Capture the cell that displays the provided text and extract its [x, y] central coordinate. 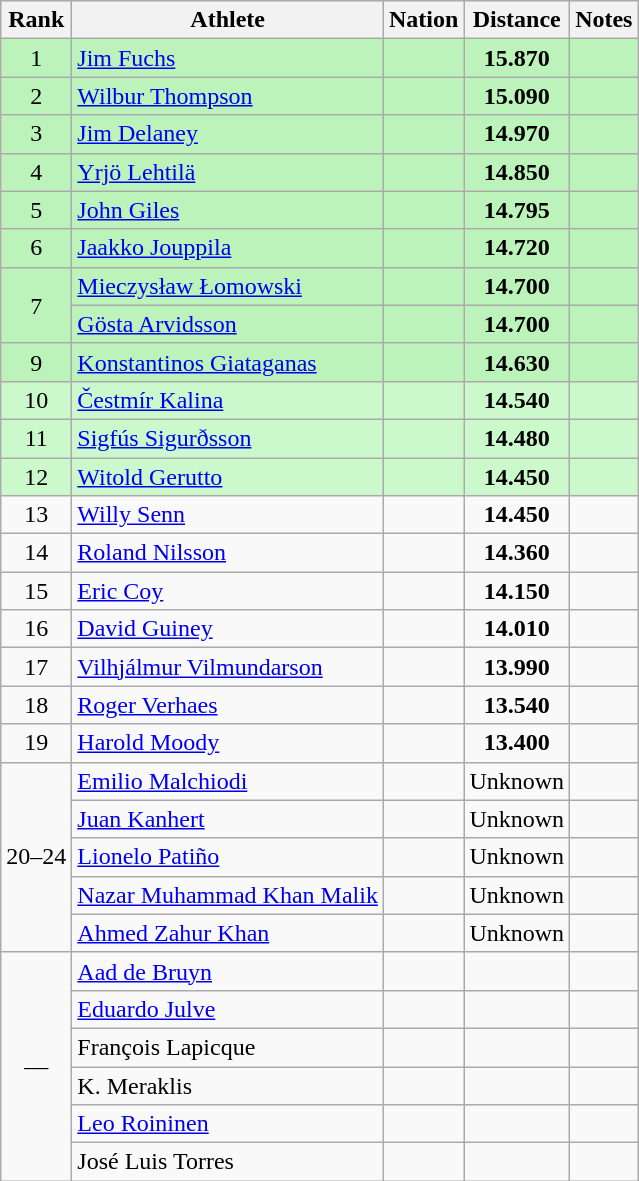
Lionelo Patiño [228, 857]
Willy Senn [228, 515]
14.010 [517, 629]
Ahmed Zahur Khan [228, 933]
Jim Fuchs [228, 58]
John Giles [228, 210]
Konstantinos Giataganas [228, 362]
Mieczysław Łomowski [228, 286]
José Luis Torres [228, 1162]
Roger Verhaes [228, 705]
14.360 [517, 553]
11 [36, 438]
13.400 [517, 743]
15.870 [517, 58]
14.480 [517, 438]
— [36, 1066]
Vilhjálmur Vilmundarson [228, 667]
Witold Gerutto [228, 477]
9 [36, 362]
15.090 [517, 96]
Juan Kanhert [228, 819]
Jaakko Jouppila [228, 248]
4 [36, 172]
18 [36, 705]
Nation [423, 20]
Roland Nilsson [228, 553]
2 [36, 96]
5 [36, 210]
Aad de Bruyn [228, 971]
17 [36, 667]
10 [36, 400]
Čestmír Kalina [228, 400]
Emilio Malchiodi [228, 781]
19 [36, 743]
Distance [517, 20]
14.850 [517, 172]
20–24 [36, 857]
3 [36, 134]
13.990 [517, 667]
Eric Coy [228, 591]
Gösta Arvidsson [228, 324]
Yrjö Lehtilä [228, 172]
Nazar Muhammad Khan Malik [228, 895]
14.795 [517, 210]
15 [36, 591]
12 [36, 477]
Harold Moody [228, 743]
6 [36, 248]
Jim Delaney [228, 134]
14.970 [517, 134]
13 [36, 515]
K. Meraklis [228, 1085]
Notes [604, 20]
Leo Roininen [228, 1124]
Athlete [228, 20]
14.150 [517, 591]
14 [36, 553]
14.720 [517, 248]
Rank [36, 20]
1 [36, 58]
Eduardo Julve [228, 1009]
Sigfús Sigurðsson [228, 438]
Wilbur Thompson [228, 96]
David Guiney [228, 629]
14.630 [517, 362]
13.540 [517, 705]
7 [36, 305]
François Lapicque [228, 1047]
16 [36, 629]
14.540 [517, 400]
